Locate the cell with the specified text and output its [X, Y] center coordinate. 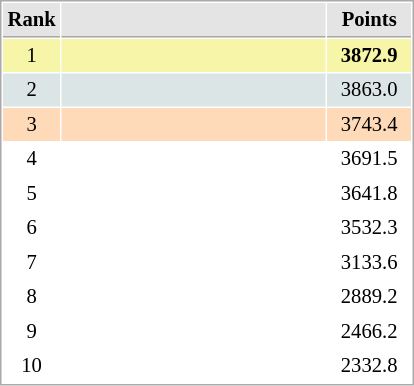
2889.2 [369, 296]
7 [32, 262]
3872.9 [369, 56]
1 [32, 56]
3532.3 [369, 228]
6 [32, 228]
3691.5 [369, 158]
3133.6 [369, 262]
2 [32, 90]
3863.0 [369, 90]
3743.4 [369, 124]
2466.2 [369, 332]
2332.8 [369, 366]
5 [32, 194]
3 [32, 124]
Points [369, 20]
3641.8 [369, 194]
9 [32, 332]
8 [32, 296]
Rank [32, 20]
10 [32, 366]
4 [32, 158]
